Identify which cell holds the provided text, then report its (x, y) central coordinate. 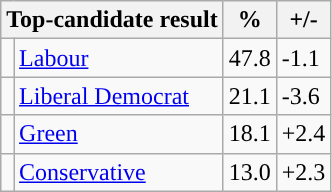
+2.4 (304, 134)
Green (119, 134)
-3.6 (304, 96)
13.0 (250, 172)
Top-candidate result (112, 20)
Conservative (119, 172)
21.1 (250, 96)
+/- (304, 20)
18.1 (250, 134)
+2.3 (304, 172)
-1.1 (304, 58)
% (250, 20)
Liberal Democrat (119, 96)
47.8 (250, 58)
Labour (119, 58)
